Identify which cell holds the provided text, then report its [X, Y] central coordinate. 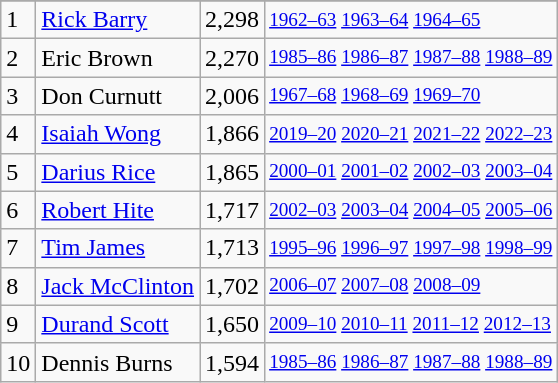
2,270 [232, 58]
1995–96 1996–97 1997–98 1998–99 [411, 248]
Eric Brown [118, 58]
2019–20 2020–21 2021–22 2022–23 [411, 134]
5 [18, 172]
1,594 [232, 362]
Durand Scott [118, 324]
2 [18, 58]
Rick Barry [118, 20]
Dennis Burns [118, 362]
1,717 [232, 210]
7 [18, 248]
Darius Rice [118, 172]
Robert Hite [118, 210]
4 [18, 134]
1,650 [232, 324]
1 [18, 20]
2009–10 2010–11 2011–12 2012–13 [411, 324]
3 [18, 96]
Don Curnutt [118, 96]
1967–68 1968–69 1969–70 [411, 96]
10 [18, 362]
8 [18, 286]
Jack McClinton [118, 286]
2002–03 2003–04 2004–05 2005–06 [411, 210]
9 [18, 324]
1,866 [232, 134]
1962–63 1963–64 1964–65 [411, 20]
Tim James [118, 248]
1,865 [232, 172]
2000–01 2001–02 2002–03 2003–04 [411, 172]
2,298 [232, 20]
2006–07 2007–08 2008–09 [411, 286]
1,713 [232, 248]
1,702 [232, 286]
2,006 [232, 96]
6 [18, 210]
Isaiah Wong [118, 134]
